Detect which cell encompasses the target text, then output its [x, y] center coordinate. 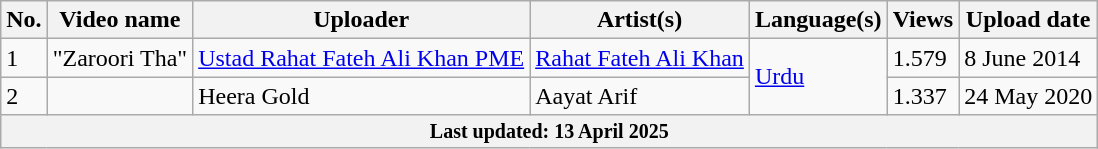
Ustad Rahat Fateh Ali Khan PME [362, 58]
Urdu [818, 77]
1.579 [923, 58]
No. [24, 20]
Artist(s) [640, 20]
Heera Gold [362, 96]
8 June 2014 [1028, 58]
Uploader [362, 20]
"Zaroori Tha" [120, 58]
Aayat Arif [640, 96]
Upload date [1028, 20]
1.337 [923, 96]
Language(s) [818, 20]
2 [24, 96]
1 [24, 58]
Views [923, 20]
Last updated: 13 April 2025 [550, 132]
Rahat Fateh Ali Khan [640, 58]
Video name [120, 20]
24 May 2020 [1028, 96]
